Return the [X, Y] coordinate for the center point of the cell that contains the specified text.  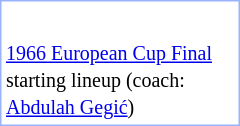
1966 European Cup Final starting lineup (coach: Abdulah Gegić) [120, 80]
